Extract the [X, Y] coordinate from the center of the cell holding the provided text.  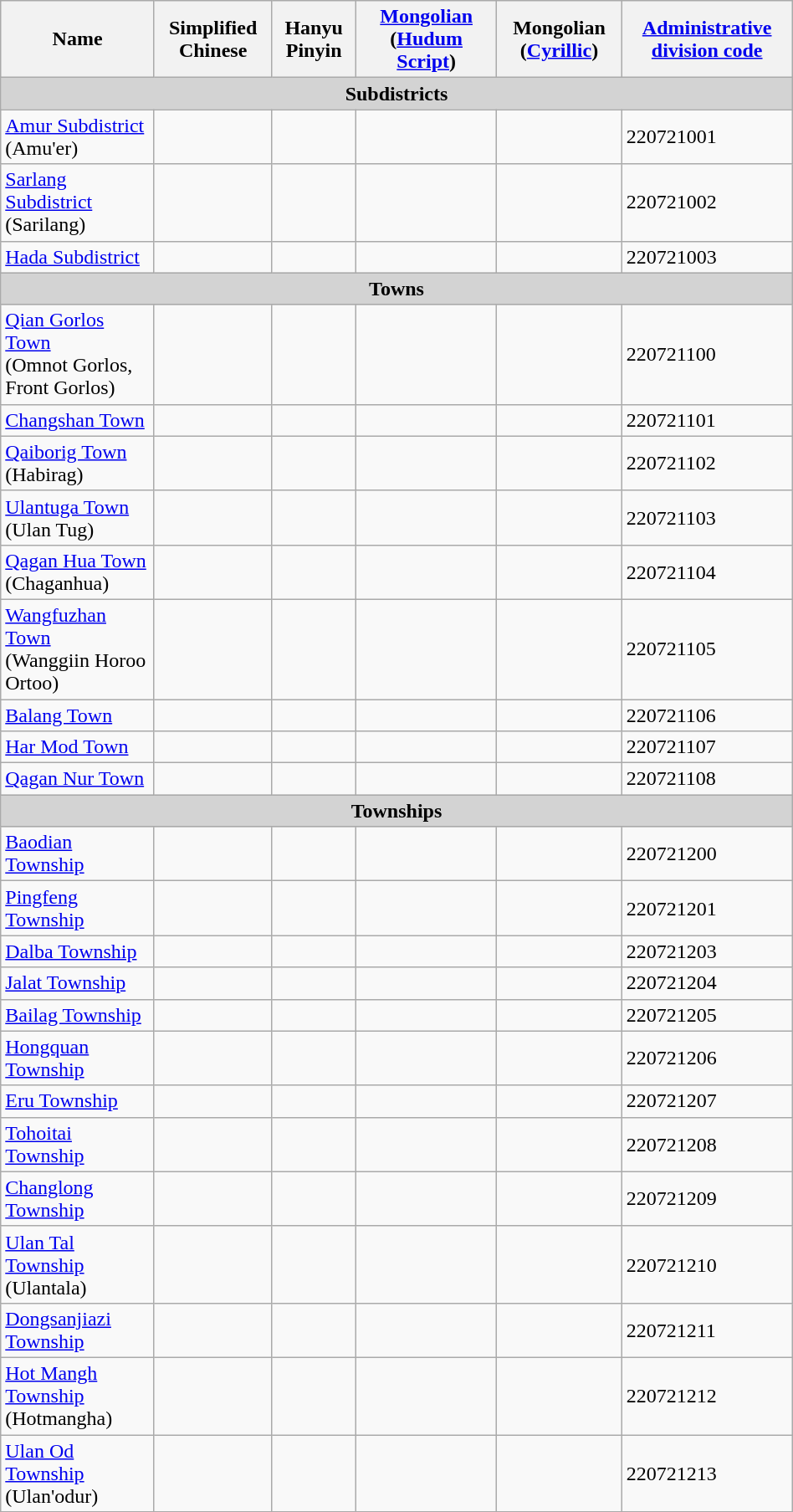
220721213 [707, 1473]
220721107 [707, 747]
Qagan Hua Town(Chaganhua) [78, 572]
Name [78, 39]
Hot Mangh Township(Hotmangha) [78, 1396]
220721106 [707, 715]
Balang Town [78, 715]
Towns [396, 289]
Jalat Township [78, 983]
Hada Subdistrict [78, 257]
Ulan Tal Township(Ulantala) [78, 1264]
Dongsanjiazi Township [78, 1330]
220721200 [707, 853]
220721104 [707, 572]
220721208 [707, 1145]
220721002 [707, 202]
220721108 [707, 779]
Tohoitai Township [78, 1145]
Townships [396, 811]
220721103 [707, 517]
220721209 [707, 1198]
220721211 [707, 1330]
Changshan Town [78, 420]
Qagan Nur Town [78, 779]
Ulan Od Township(Ulan'odur) [78, 1473]
Bailag Township [78, 1015]
Ulantuga Town(Ulan Tug) [78, 517]
Pingfeng Township [78, 909]
220721210 [707, 1264]
Mongolian (Cyrillic) [559, 39]
220721102 [707, 464]
220721212 [707, 1396]
220721205 [707, 1015]
220721207 [707, 1101]
Wangfuzhan Town(Wanggiin Horoo Ortoo) [78, 649]
Simplified Chinese [212, 39]
220721001 [707, 137]
Administrative division code [707, 39]
220721100 [707, 355]
Qian Gorlos Town(Omnot Gorlos, Front Gorlos) [78, 355]
Hanyu Pinyin [314, 39]
Har Mod Town [78, 747]
Dalba Township [78, 951]
Hongquan Township [78, 1058]
220721105 [707, 649]
Changlong Township [78, 1198]
Baodian Township [78, 853]
Eru Township [78, 1101]
220721101 [707, 420]
220721204 [707, 983]
Subdistricts [396, 94]
Amur Subdistrict(Amu'er) [78, 137]
220721206 [707, 1058]
220721201 [707, 909]
220721003 [707, 257]
Sarlang Subdistrict(Sarilang) [78, 202]
220721203 [707, 951]
Mongolian (Hudum Script) [427, 39]
Qaiborig Town(Habirag) [78, 464]
